For the text-containing cell, return its midpoint in [x, y] coordinate format. 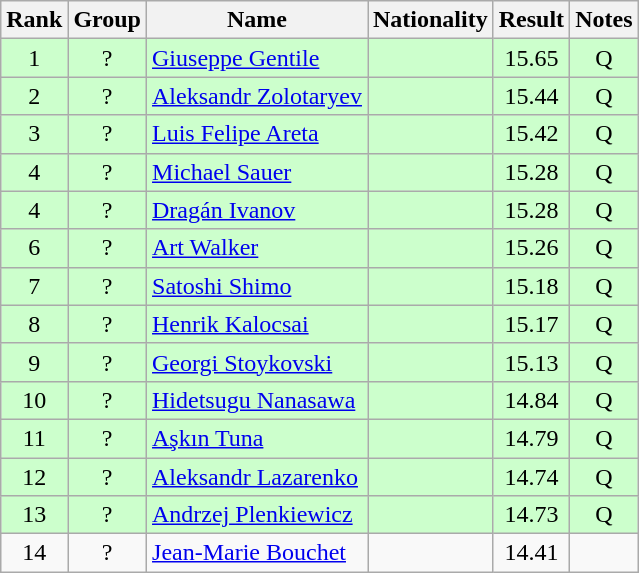
Michael Sauer [258, 172]
Georgi Stoykovski [258, 362]
15.18 [531, 286]
Luis Felipe Areta [258, 134]
Aleksandr Zolotaryev [258, 96]
Notes [604, 20]
3 [34, 134]
15.17 [531, 324]
Dragán Ivanov [258, 210]
14.79 [531, 438]
Andrzej Plenkiewicz [258, 515]
Group [108, 20]
6 [34, 248]
15.13 [531, 362]
Result [531, 20]
13 [34, 515]
15.65 [531, 58]
11 [34, 438]
10 [34, 400]
14.84 [531, 400]
Name [258, 20]
Satoshi Shimo [258, 286]
Jean-Marie Bouchet [258, 553]
15.42 [531, 134]
9 [34, 362]
Henrik Kalocsai [258, 324]
Giuseppe Gentile [258, 58]
14.73 [531, 515]
12 [34, 477]
Aşkın Tuna [258, 438]
14 [34, 553]
15.44 [531, 96]
Aleksandr Lazarenko [258, 477]
15.26 [531, 248]
1 [34, 58]
14.74 [531, 477]
7 [34, 286]
Hidetsugu Nanasawa [258, 400]
Rank [34, 20]
8 [34, 324]
Art Walker [258, 248]
14.41 [531, 553]
Nationality [431, 20]
2 [34, 96]
